Identify which cell holds the provided text, then report its [x, y] central coordinate. 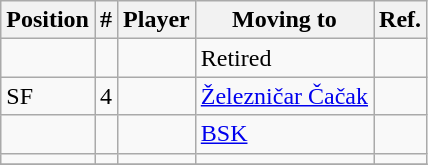
Ref. [400, 20]
BSK [284, 134]
Position [48, 20]
Železničar Čačak [284, 96]
SF [48, 96]
4 [106, 96]
Moving to [284, 20]
Player [157, 20]
# [106, 20]
Retired [284, 58]
